Identify which cell holds the provided text, then report its [X, Y] central coordinate. 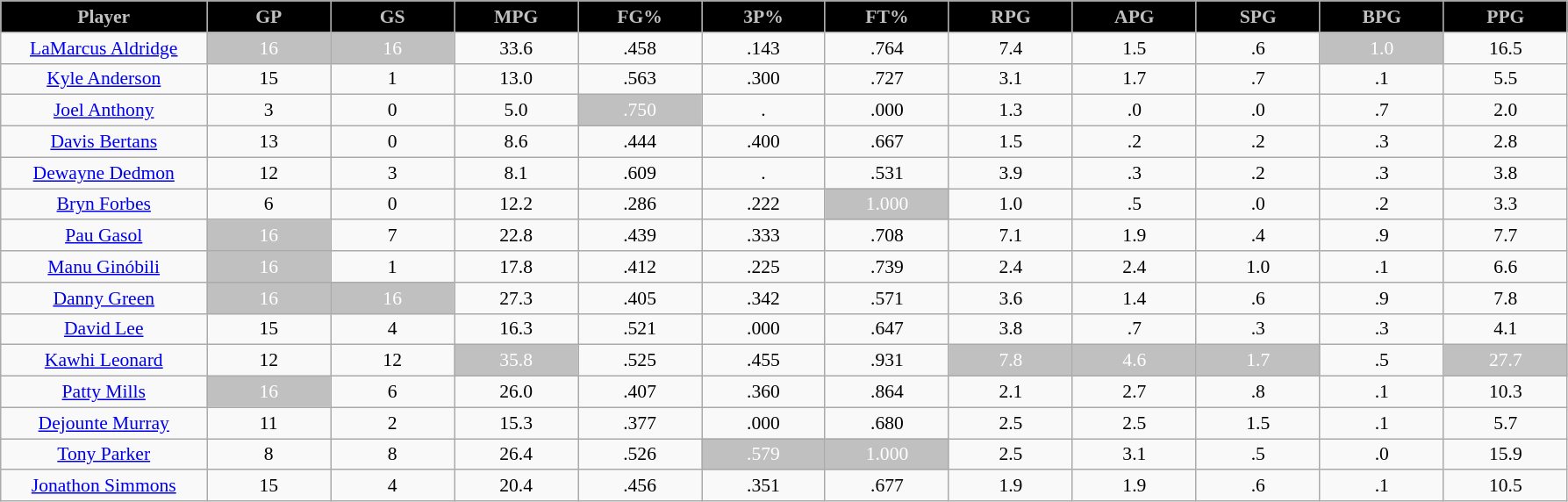
.455 [763, 361]
Jonathon Simmons [104, 486]
.563 [641, 79]
.456 [641, 486]
12.2 [516, 204]
13.0 [516, 79]
.531 [886, 173]
1.3 [1011, 111]
David Lee [104, 329]
.439 [641, 236]
7.4 [1011, 48]
Manu Ginóbili [104, 267]
3.9 [1011, 173]
Tony Parker [104, 455]
.727 [886, 79]
26.0 [516, 392]
.222 [763, 204]
13 [268, 142]
Kawhi Leonard [104, 361]
RPG [1011, 17]
.609 [641, 173]
.750 [641, 111]
11 [268, 423]
.526 [641, 455]
4.6 [1134, 361]
.458 [641, 48]
3.6 [1011, 298]
.708 [886, 236]
.4 [1258, 236]
6.6 [1506, 267]
.739 [886, 267]
Dejounte Murray [104, 423]
2.0 [1506, 111]
BPG [1381, 17]
.667 [886, 142]
.400 [763, 142]
2 [393, 423]
15.3 [516, 423]
8.6 [516, 142]
.764 [886, 48]
.647 [886, 329]
Joel Anthony [104, 111]
GS [393, 17]
.351 [763, 486]
FT% [886, 17]
.521 [641, 329]
.677 [886, 486]
PPG [1506, 17]
.864 [886, 392]
10.3 [1506, 392]
Kyle Anderson [104, 79]
2.8 [1506, 142]
FG% [641, 17]
7 [393, 236]
15.9 [1506, 455]
.225 [763, 267]
.680 [886, 423]
.931 [886, 361]
33.6 [516, 48]
LaMarcus Aldridge [104, 48]
16.3 [516, 329]
16.5 [1506, 48]
SPG [1258, 17]
.405 [641, 298]
4.1 [1506, 329]
GP [268, 17]
17.8 [516, 267]
.579 [763, 455]
.571 [886, 298]
7.1 [1011, 236]
.300 [763, 79]
10.5 [1506, 486]
APG [1134, 17]
22.8 [516, 236]
3P% [763, 17]
MPG [516, 17]
.286 [641, 204]
27.3 [516, 298]
.333 [763, 236]
2.1 [1011, 392]
5.0 [516, 111]
35.8 [516, 361]
Pau Gasol [104, 236]
5.5 [1506, 79]
Bryn Forbes [104, 204]
.444 [641, 142]
8.1 [516, 173]
.377 [641, 423]
Danny Green [104, 298]
Patty Mills [104, 392]
.412 [641, 267]
27.7 [1506, 361]
20.4 [516, 486]
7.7 [1506, 236]
3.3 [1506, 204]
Davis Bertans [104, 142]
.407 [641, 392]
.342 [763, 298]
.360 [763, 392]
26.4 [516, 455]
.525 [641, 361]
2.7 [1134, 392]
Dewayne Dedmon [104, 173]
.143 [763, 48]
5.7 [1506, 423]
1.4 [1134, 298]
Player [104, 17]
.8 [1258, 392]
